Find where the given text appears and provide that cell's center as [x, y] coordinate. 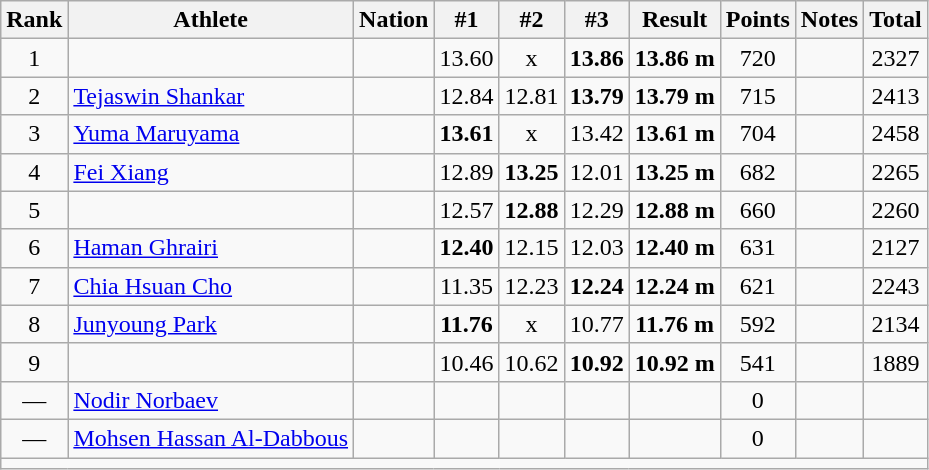
13.86 [596, 58]
10.62 [532, 362]
621 [758, 286]
13.79 [596, 96]
5 [34, 210]
12.40 [466, 248]
12.15 [532, 248]
13.79 m [674, 96]
12.57 [466, 210]
12.03 [596, 248]
10.92 [596, 362]
13.42 [596, 134]
7 [34, 286]
2 [34, 96]
11.76 m [674, 324]
4 [34, 172]
13.60 [466, 58]
13.86 m [674, 58]
2327 [896, 58]
2260 [896, 210]
12.24 m [674, 286]
Points [758, 20]
715 [758, 96]
Notes [829, 20]
13.61 m [674, 134]
11.76 [466, 324]
Junyoung Park [211, 324]
592 [758, 324]
13.61 [466, 134]
12.88 [532, 210]
660 [758, 210]
2458 [896, 134]
682 [758, 172]
631 [758, 248]
Rank [34, 20]
Athlete [211, 20]
541 [758, 362]
Fei Xiang [211, 172]
13.25 [532, 172]
2243 [896, 286]
Chia Hsuan Cho [211, 286]
Haman Ghrairi [211, 248]
Result [674, 20]
2127 [896, 248]
#2 [532, 20]
3 [34, 134]
Total [896, 20]
10.46 [466, 362]
2413 [896, 96]
1889 [896, 362]
Nation [394, 20]
Yuma Maruyama [211, 134]
12.81 [532, 96]
11.35 [466, 286]
12.40 m [674, 248]
10.77 [596, 324]
2134 [896, 324]
704 [758, 134]
12.84 [466, 96]
12.23 [532, 286]
12.24 [596, 286]
6 [34, 248]
1 [34, 58]
2265 [896, 172]
Nodir Norbaev [211, 400]
#1 [466, 20]
Mohsen Hassan Al-Dabbous [211, 438]
12.29 [596, 210]
#3 [596, 20]
8 [34, 324]
12.01 [596, 172]
12.89 [466, 172]
Tejaswin Shankar [211, 96]
13.25 m [674, 172]
9 [34, 362]
12.88 m [674, 210]
10.92 m [674, 362]
720 [758, 58]
